Search for the cell housing the specified text and yield its [x, y] center coordinate. 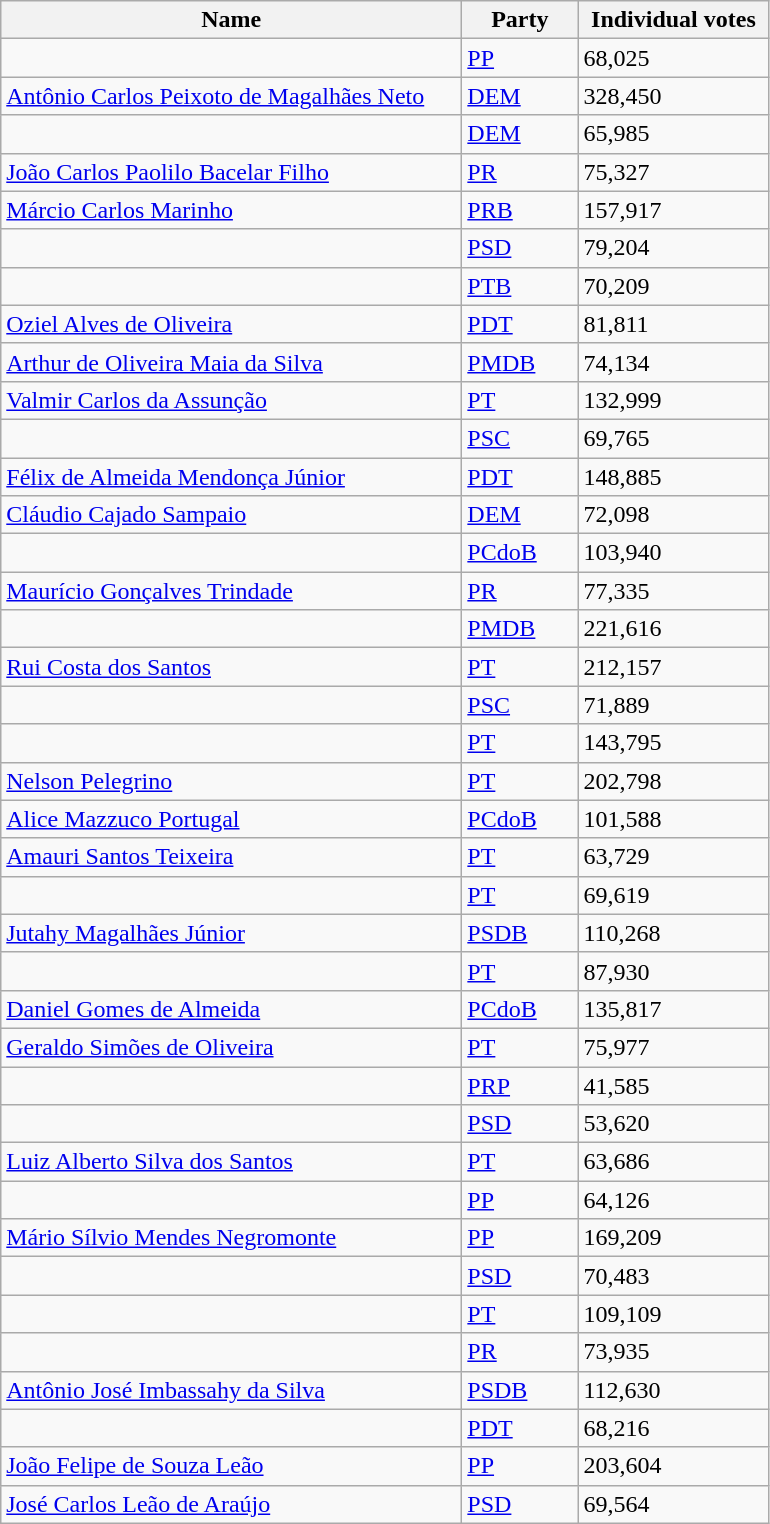
Luiz Alberto Silva dos Santos [232, 1162]
103,940 [674, 553]
Rui Costa dos Santos [232, 667]
Amauri Santos Teixeira [232, 857]
135,817 [674, 1009]
Nelson Pelegrino [232, 781]
PRB [520, 210]
João Felipe de Souza Leão [232, 1466]
157,917 [674, 210]
Mário Sílvio Mendes Negromonte [232, 1238]
328,450 [674, 96]
Antônio José Imbassahy da Silva [232, 1390]
Geraldo Simões de Oliveira [232, 1047]
75,977 [674, 1047]
Félix de Almeida Mendonça Júnior [232, 477]
74,134 [674, 362]
169,209 [674, 1238]
221,616 [674, 629]
Oziel Alves de Oliveira [232, 324]
132,999 [674, 400]
70,209 [674, 286]
Antônio Carlos Peixoto de Magalhães Neto [232, 96]
Individual votes [674, 20]
109,109 [674, 1314]
Jutahy Magalhães Júnior [232, 933]
63,686 [674, 1162]
110,268 [674, 933]
87,930 [674, 971]
212,157 [674, 667]
112,630 [674, 1390]
77,335 [674, 591]
72,098 [674, 515]
63,729 [674, 857]
75,327 [674, 172]
202,798 [674, 781]
65,985 [674, 134]
69,765 [674, 438]
53,620 [674, 1124]
Maurício Gonçalves Trindade [232, 591]
Cláudio Cajado Sampaio [232, 515]
70,483 [674, 1276]
Party [520, 20]
Name [232, 20]
José Carlos Leão de Araújo [232, 1504]
148,885 [674, 477]
68,216 [674, 1428]
João Carlos Paolilo Bacelar Filho [232, 172]
41,585 [674, 1085]
Arthur de Oliveira Maia da Silva [232, 362]
143,795 [674, 743]
Daniel Gomes de Almeida [232, 1009]
Alice Mazzuco Portugal [232, 819]
79,204 [674, 248]
73,935 [674, 1352]
203,604 [674, 1466]
PTB [520, 286]
Valmir Carlos da Assunção [232, 400]
101,588 [674, 819]
69,564 [674, 1504]
64,126 [674, 1200]
69,619 [674, 895]
PRP [520, 1085]
81,811 [674, 324]
Márcio Carlos Marinho [232, 210]
68,025 [674, 58]
71,889 [674, 705]
